Locate the cell with the specified text and output its (x, y) center coordinate. 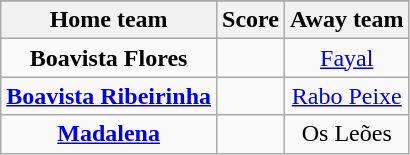
Boavista Ribeirinha (109, 96)
Score (251, 20)
Away team (346, 20)
Madalena (109, 134)
Os Leões (346, 134)
Boavista Flores (109, 58)
Home team (109, 20)
Fayal (346, 58)
Rabo Peixe (346, 96)
